Detect which cell encompasses the target text, then output its [x, y] center coordinate. 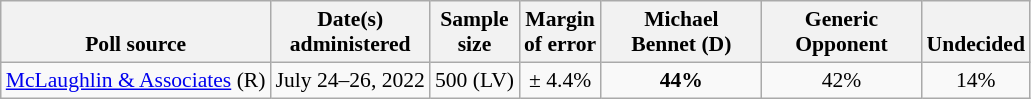
500 (LV) [474, 80]
42% [841, 80]
Undecided [975, 32]
MichaelBennet (D) [681, 32]
Samplesize [474, 32]
McLaughlin & Associates (R) [136, 80]
14% [975, 80]
44% [681, 80]
GenericOpponent [841, 32]
Date(s)administered [350, 32]
Poll source [136, 32]
July 24–26, 2022 [350, 80]
± 4.4% [560, 80]
Marginof error [560, 32]
